Find where the given text appears and provide that cell's center as [X, Y] coordinate. 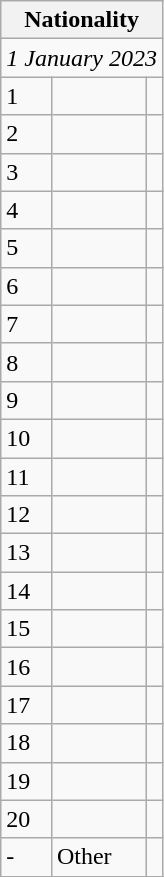
15 [26, 629]
8 [26, 362]
6 [26, 286]
7 [26, 324]
18 [26, 743]
10 [26, 438]
3 [26, 172]
1 [26, 96]
13 [26, 553]
17 [26, 705]
11 [26, 477]
Nationality [82, 20]
Other [98, 857]
2 [26, 134]
19 [26, 781]
12 [26, 515]
1 January 2023 [82, 58]
- [26, 857]
16 [26, 667]
4 [26, 210]
14 [26, 591]
5 [26, 248]
9 [26, 400]
20 [26, 819]
